Pinpoint the cell where the given text exists, returning its [X, Y] midpoint coordinate. 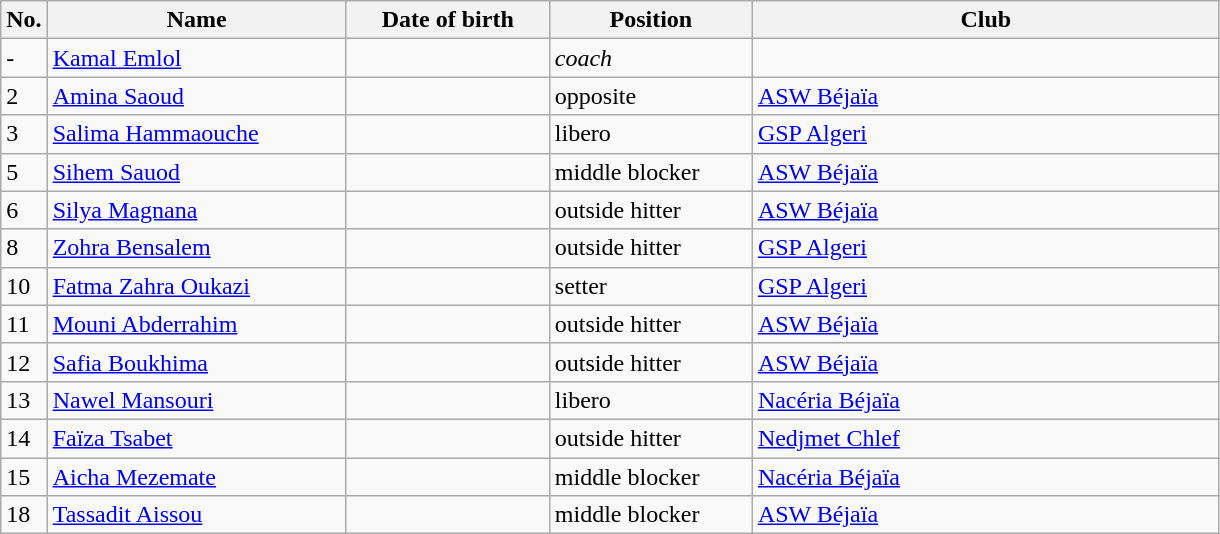
Salima Hammaouche [196, 134]
No. [24, 20]
Faïza Tsabet [196, 438]
- [24, 58]
3 [24, 134]
opposite [650, 96]
5 [24, 172]
Silya Magnana [196, 210]
Nawel Mansouri [196, 400]
15 [24, 477]
Fatma Zahra Oukazi [196, 286]
Position [650, 20]
Safia Boukhima [196, 362]
setter [650, 286]
Club [986, 20]
Amina Saoud [196, 96]
18 [24, 515]
Zohra Bensalem [196, 248]
Date of birth [448, 20]
6 [24, 210]
14 [24, 438]
coach [650, 58]
Nedjmet Chlef [986, 438]
2 [24, 96]
Kamal Emlol [196, 58]
12 [24, 362]
Aicha Mezemate [196, 477]
8 [24, 248]
Name [196, 20]
11 [24, 324]
Sihem Sauod [196, 172]
Mouni Abderrahim [196, 324]
Tassadit Aissou [196, 515]
13 [24, 400]
10 [24, 286]
